Search for the cell housing the specified text and yield its [X, Y] center coordinate. 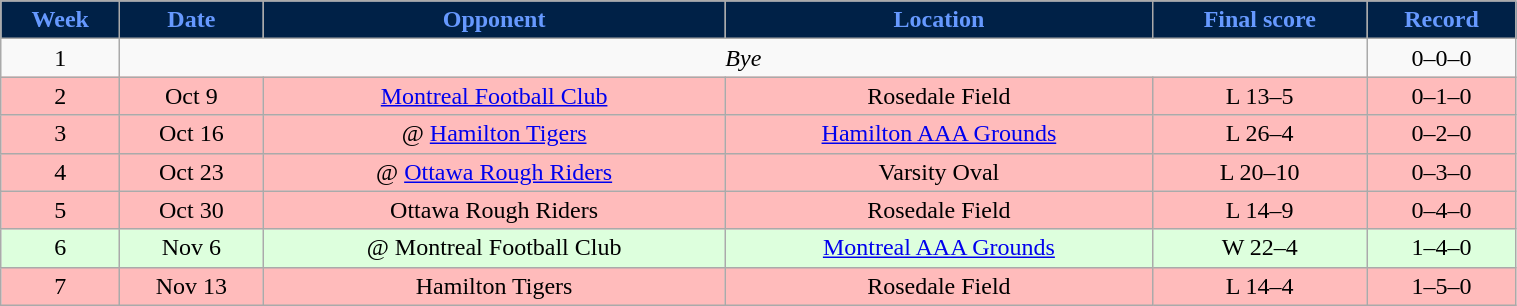
@ Ottawa Rough Riders [494, 172]
L 20–10 [1260, 172]
Hamilton AAA Grounds [938, 134]
L 13–5 [1260, 96]
0–0–0 [1442, 58]
L 26–4 [1260, 134]
Opponent [494, 20]
Oct 23 [192, 172]
Oct 9 [192, 96]
Oct 16 [192, 134]
Montreal AAA Grounds [938, 248]
@ Hamilton Tigers [494, 134]
Date [192, 20]
5 [60, 210]
2 [60, 96]
1 [60, 58]
0–3–0 [1442, 172]
6 [60, 248]
Ottawa Rough Riders [494, 210]
Week [60, 20]
4 [60, 172]
@ Montreal Football Club [494, 248]
Bye [744, 58]
Nov 13 [192, 286]
0–4–0 [1442, 210]
Oct 30 [192, 210]
L 14–9 [1260, 210]
Montreal Football Club [494, 96]
0–2–0 [1442, 134]
W 22–4 [1260, 248]
0–1–0 [1442, 96]
3 [60, 134]
Record [1442, 20]
1–5–0 [1442, 286]
L 14–4 [1260, 286]
7 [60, 286]
Varsity Oval [938, 172]
Final score [1260, 20]
Hamilton Tigers [494, 286]
Nov 6 [192, 248]
Location [938, 20]
1–4–0 [1442, 248]
